From the cell containing the given text, extract its center point as (X, Y) coordinate. 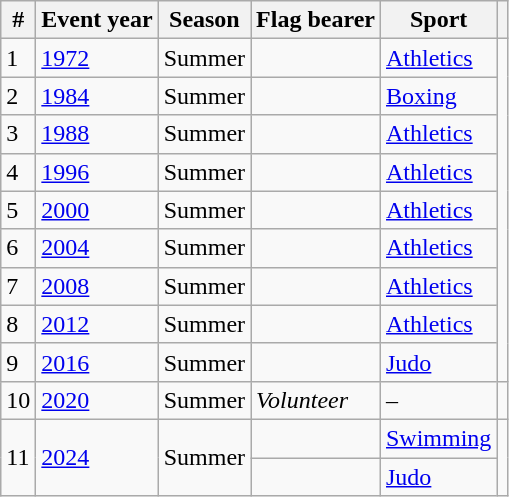
1996 (97, 172)
2016 (97, 362)
8 (18, 324)
Event year (97, 20)
9 (18, 362)
4 (18, 172)
– (438, 400)
Flag bearer (316, 20)
2004 (97, 248)
2012 (97, 324)
6 (18, 248)
Sport (438, 20)
11 (18, 457)
5 (18, 210)
Boxing (438, 96)
Volunteer (316, 400)
2020 (97, 400)
1 (18, 58)
1988 (97, 134)
2000 (97, 210)
2024 (97, 457)
2 (18, 96)
10 (18, 400)
1972 (97, 58)
Swimming (438, 438)
1984 (97, 96)
3 (18, 134)
7 (18, 286)
# (18, 20)
Season (204, 20)
2008 (97, 286)
